Return (x, y) of the center of cell containing provided text 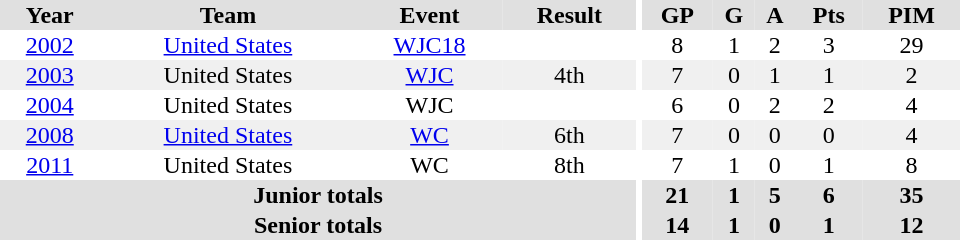
2004 (50, 105)
G (734, 15)
21 (678, 195)
6th (570, 135)
12 (912, 225)
Team (228, 15)
Pts (829, 15)
Junior totals (318, 195)
4th (570, 75)
5 (775, 195)
WJC18 (429, 45)
3 (829, 45)
A (775, 15)
2008 (50, 135)
GP (678, 15)
2002 (50, 45)
Year (50, 15)
14 (678, 225)
2003 (50, 75)
Result (570, 15)
PIM (912, 15)
8th (570, 165)
Senior totals (318, 225)
2011 (50, 165)
Event (429, 15)
35 (912, 195)
29 (912, 45)
